Output the [x, y] coordinate of the center of the cell containing the given text.  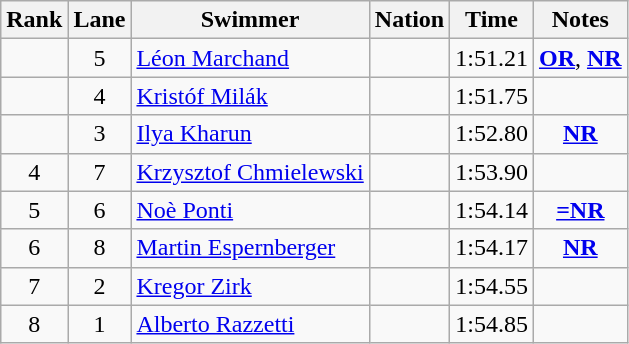
Ilya Kharun [250, 134]
3 [100, 134]
Time [492, 20]
1:54.55 [492, 286]
=NR [580, 210]
Kristóf Milák [250, 96]
Martin Espernberger [250, 248]
Lane [100, 20]
Nation [409, 20]
1:52.80 [492, 134]
Notes [580, 20]
1:51.21 [492, 58]
1:54.85 [492, 324]
Swimmer [250, 20]
Alberto Razzetti [250, 324]
2 [100, 286]
Léon Marchand [250, 58]
1:54.14 [492, 210]
1:54.17 [492, 248]
Rank [34, 20]
Kregor Zirk [250, 286]
1:53.90 [492, 172]
OR, NR [580, 58]
1 [100, 324]
1:51.75 [492, 96]
Noè Ponti [250, 210]
Krzysztof Chmielewski [250, 172]
